Pinpoint the cell where the given text exists, returning its [x, y] midpoint coordinate. 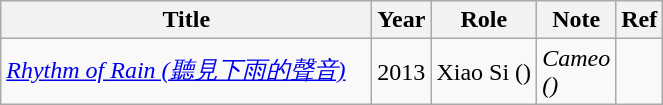
Year [402, 20]
Note [576, 20]
Ref [640, 20]
Cameo () [576, 72]
Xiao Si () [484, 72]
2013 [402, 72]
Rhythm of Rain (聽見下雨的聲音) [186, 72]
Role [484, 20]
Title [186, 20]
